Scan for the cell matching the given text and deliver its [x, y] coordinate at center. 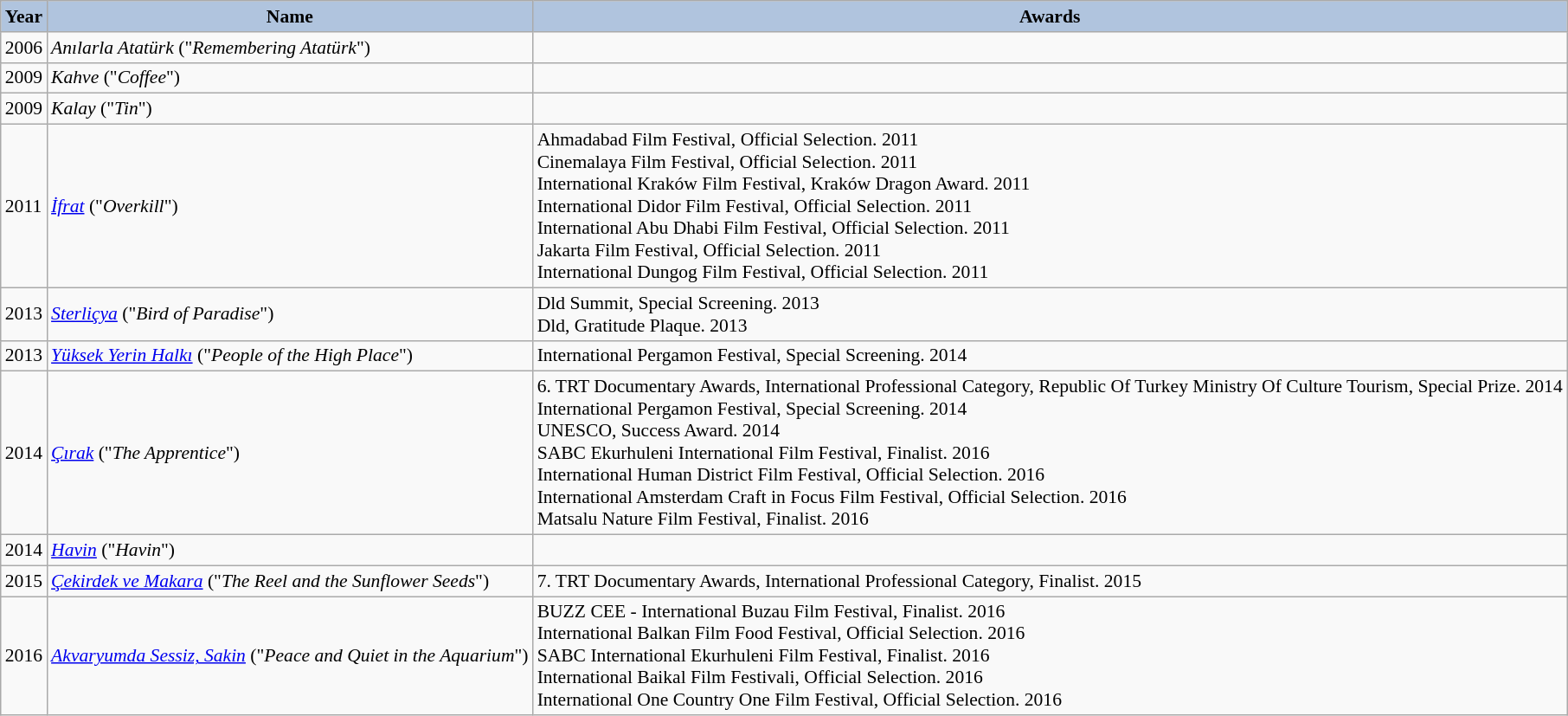
2011 [24, 206]
International Pergamon Festival, Special Screening. 2014 [1051, 356]
Sterliçya ("Bird of Paradise") [290, 313]
İfrat ("Overkill") [290, 206]
Kahve ("Coffee") [290, 78]
2006 [24, 48]
Awards [1051, 16]
Anılarla Atatürk ("Remembering Atatürk") [290, 48]
Yüksek Yerin Halkı ("People of the High Place") [290, 356]
Name [290, 16]
2015 [24, 581]
Havin ("Havin") [290, 551]
7. TRT Documentary Awards, International Professional Category, Finalist. 2015 [1051, 581]
Year [24, 16]
Dld Summit, Special Screening. 2013Dld, Gratitude Plaque. 2013 [1051, 313]
2016 [24, 656]
Çırak ("The Apprentice") [290, 454]
Akvaryumda Sessiz, Sakin ("Peace and Quiet in the Aquarium") [290, 656]
Çekirdek ve Makara ("The Reel and the Sunflower Seeds") [290, 581]
Kalay ("Tin") [290, 109]
